Pinpoint the cell where the given text exists, returning its (X, Y) midpoint coordinate. 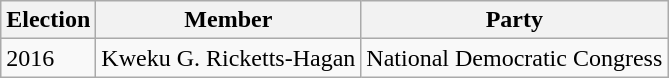
Kweku G. Ricketts-Hagan (228, 58)
Party (514, 20)
Member (228, 20)
National Democratic Congress (514, 58)
2016 (48, 58)
Election (48, 20)
